Provide the [X, Y] coordinate of the cell's center where the given text is located.  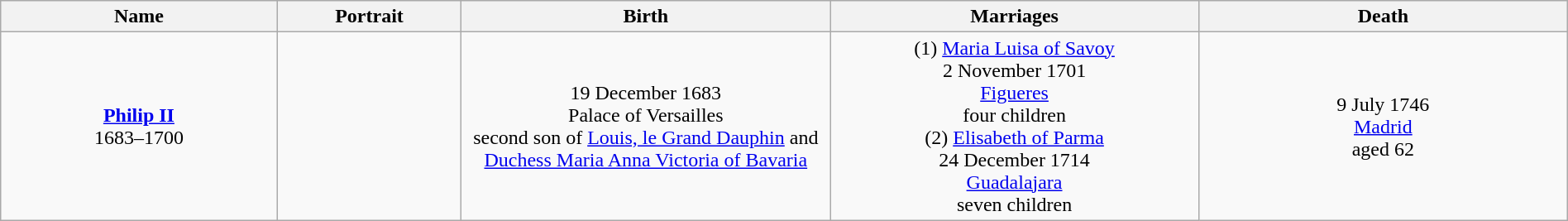
Portrait [369, 17]
Death [1383, 17]
(1) Maria Luisa of Savoy2 November 1701Figueresfour children (2) Elisabeth of Parma24 December 1714Guadalajaraseven children [1015, 126]
9 July 1746Madridaged 62 [1383, 126]
19 December 1683Palace of Versaillessecond son of Louis, le Grand Dauphin and Duchess Maria Anna Victoria of Bavaria [646, 126]
Name [139, 17]
Birth [646, 17]
Philip II1683–1700 [139, 126]
Marriages [1015, 17]
